Detect which cell encompasses the target text, then output its [x, y] center coordinate. 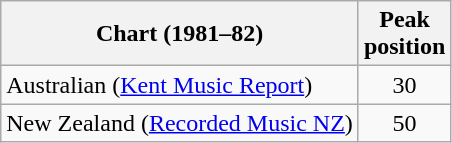
50 [404, 123]
Chart (1981–82) [180, 34]
New Zealand (Recorded Music NZ) [180, 123]
Australian (Kent Music Report) [180, 85]
Peakposition [404, 34]
30 [404, 85]
